For the text-containing cell, return its midpoint in [x, y] coordinate format. 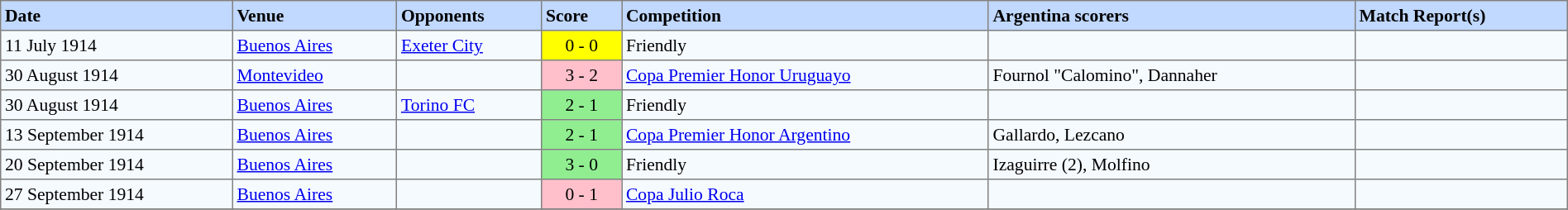
Copa Julio Roca [806, 194]
0 - 0 [582, 45]
Score [582, 16]
Montevideo [314, 75]
Competition [806, 16]
27 September 1914 [117, 194]
Date [117, 16]
0 - 1 [582, 194]
Opponents [470, 16]
Gallardo, Lezcano [1171, 135]
Argentina scorers [1171, 16]
Torino FC [470, 105]
Copa Premier Honor Argentino [806, 135]
Match Report(s) [1460, 16]
Exeter City [470, 45]
13 September 1914 [117, 135]
Fournol "Calomino", Dannaher [1171, 75]
Izaguirre (2), Molfino [1171, 165]
3 - 0 [582, 165]
3 - 2 [582, 75]
Copa Premier Honor Uruguayo [806, 75]
11 July 1914 [117, 45]
Venue [314, 16]
20 September 1914 [117, 165]
